Scan for the cell matching the given text and deliver its [x, y] coordinate at center. 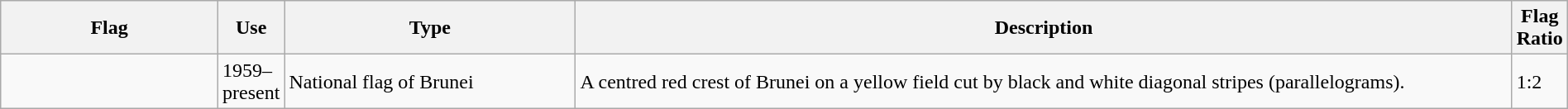
Type [430, 28]
Flag Ratio [1540, 28]
1959–present [251, 81]
A centred red crest of Brunei on a yellow field cut by black and white diagonal stripes (parallelograms). [1044, 81]
Description [1044, 28]
National flag of Brunei [430, 81]
1:2 [1540, 81]
Use [251, 28]
Flag [109, 28]
